For the text-containing cell, return its midpoint in (x, y) coordinate format. 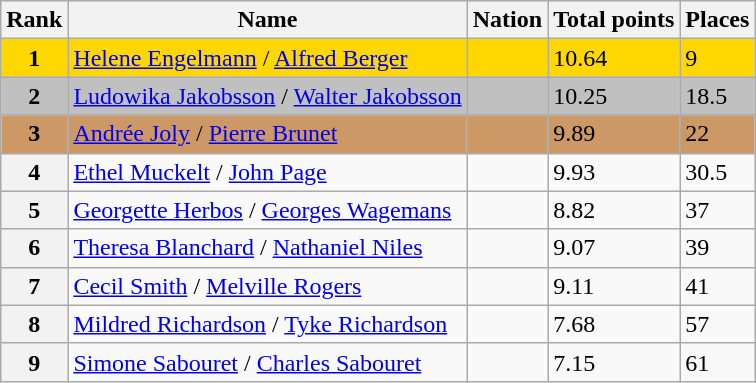
Theresa Blanchard / Nathaniel Niles (268, 248)
9.11 (614, 286)
Nation (507, 20)
9.93 (614, 172)
9.07 (614, 248)
8.82 (614, 210)
6 (34, 248)
18.5 (718, 96)
7.68 (614, 324)
Places (718, 20)
3 (34, 134)
Ethel Muckelt / John Page (268, 172)
61 (718, 362)
Rank (34, 20)
39 (718, 248)
41 (718, 286)
4 (34, 172)
2 (34, 96)
7.15 (614, 362)
5 (34, 210)
7 (34, 286)
Name (268, 20)
10.64 (614, 58)
22 (718, 134)
1 (34, 58)
9.89 (614, 134)
Total points (614, 20)
Helene Engelmann / Alfred Berger (268, 58)
Ludowika Jakobsson / Walter Jakobsson (268, 96)
Georgette Herbos / Georges Wagemans (268, 210)
37 (718, 210)
Cecil Smith / Melville Rogers (268, 286)
Mildred Richardson / Tyke Richardson (268, 324)
Simone Sabouret / Charles Sabouret (268, 362)
8 (34, 324)
10.25 (614, 96)
Andrée Joly / Pierre Brunet (268, 134)
57 (718, 324)
30.5 (718, 172)
